Provide the [X, Y] coordinate of the cell's center where the given text is located.  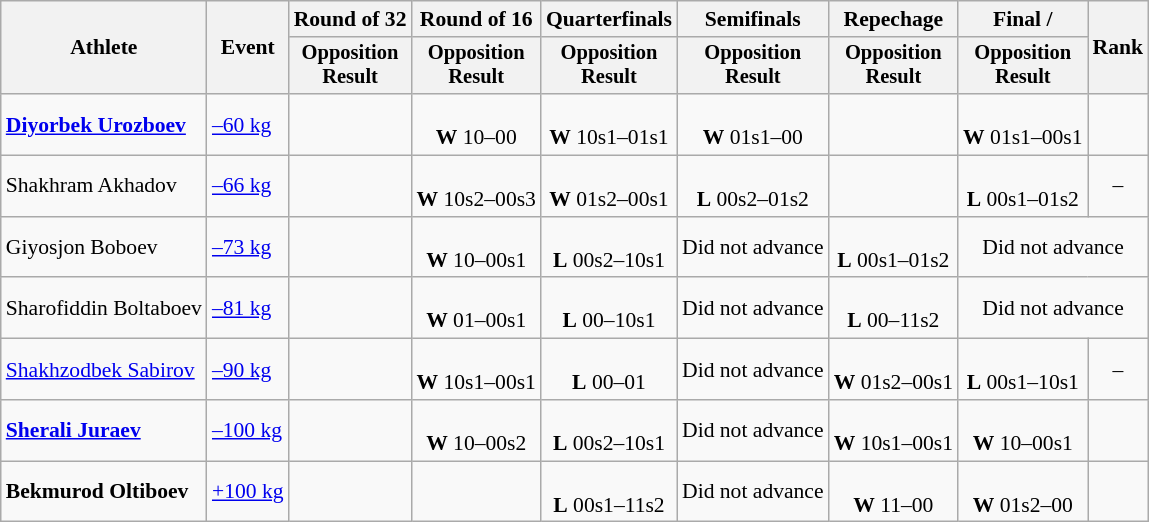
Sherali Juraev [104, 430]
Quarterfinals [609, 19]
W 01s2–00 [1022, 492]
W 01s1–00s1 [1022, 124]
L 00s1–11s2 [609, 492]
–100 kg [248, 430]
Semifinals [753, 19]
–73 kg [248, 248]
Giyosjon Boboev [104, 248]
+100 kg [248, 492]
Repechage [894, 19]
L 00–10s1 [609, 308]
Sharofiddin Boltaboev [104, 308]
–90 kg [248, 370]
L 00–01 [609, 370]
Diyorbek Urozboev [104, 124]
W 10s1–01s1 [609, 124]
W 10s2–00s3 [476, 186]
Shakhzodbek Sabirov [104, 370]
W 10–00 [476, 124]
L 00s1–10s1 [1022, 370]
W 10–00s2 [476, 430]
W 01s1–00 [753, 124]
Bekmurod Oltiboev [104, 492]
–81 kg [248, 308]
Round of 32 [350, 19]
Shakhram Akhadov [104, 186]
W 01–00s1 [476, 308]
L 00s2–01s2 [753, 186]
Final / [1022, 19]
Round of 16 [476, 19]
Athlete [104, 48]
Event [248, 48]
L 00–11s2 [894, 308]
–66 kg [248, 186]
Rank [1118, 48]
–60 kg [248, 124]
W 11–00 [894, 492]
